Output the (x, y) coordinate of the center of the cell containing the given text.  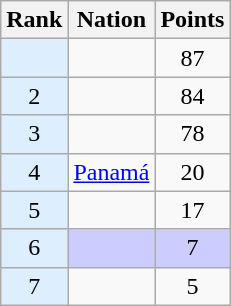
78 (192, 134)
4 (34, 172)
17 (192, 210)
Rank (34, 20)
Points (192, 20)
20 (192, 172)
2 (34, 96)
Panamá (112, 172)
3 (34, 134)
Nation (112, 20)
87 (192, 58)
84 (192, 96)
6 (34, 248)
